For the text-containing cell, return its midpoint in (X, Y) coordinate format. 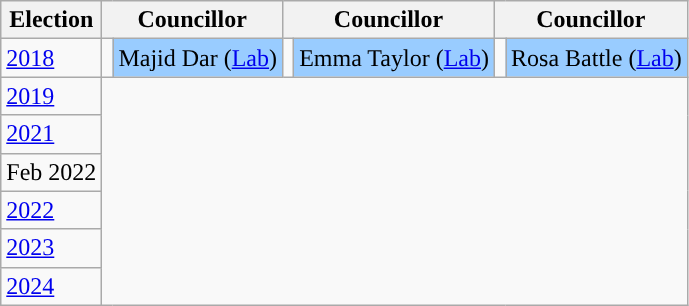
2018 (52, 58)
2024 (52, 286)
Feb 2022 (52, 172)
Election (52, 20)
2021 (52, 134)
Emma Taylor (Lab) (394, 58)
2023 (52, 248)
2022 (52, 210)
Majid Dar (Lab) (198, 58)
Rosa Battle (Lab) (597, 58)
2019 (52, 96)
